Find where the given text appears and provide that cell's center as (X, Y) coordinate. 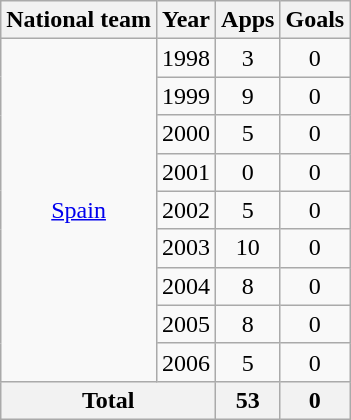
1998 (186, 58)
10 (248, 248)
2006 (186, 362)
2002 (186, 210)
Total (108, 400)
53 (248, 400)
2005 (186, 324)
3 (248, 58)
2001 (186, 172)
Spain (79, 210)
2004 (186, 286)
Year (186, 20)
1999 (186, 96)
National team (79, 20)
Apps (248, 20)
2003 (186, 248)
2000 (186, 134)
9 (248, 96)
Goals (315, 20)
